Return the (X, Y) coordinate for the center point of the cell that contains the specified text.  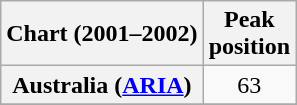
Australia (ARIA) (102, 85)
Peakposition (249, 34)
Chart (2001–2002) (102, 34)
63 (249, 85)
